Scan for the cell matching the given text and deliver its [X, Y] coordinate at center. 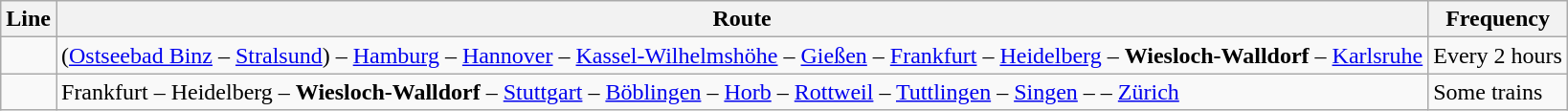
Some trains [1498, 92]
Frankfurt – Heidelberg – Wiesloch-Walldorf – Stuttgart – Böblingen – Horb – Rottweil – Tuttlingen – Singen – – Zürich [741, 92]
Line [29, 19]
Every 2 hours [1498, 55]
(Ostseebad Binz – Stralsund) – Hamburg – Hannover – Kassel-Wilhelmshöhe – Gießen – Frankfurt – Heidelberg – Wiesloch-Walldorf – Karlsruhe [741, 55]
Route [741, 19]
Frequency [1498, 19]
